Output the [X, Y] coordinate of the center of the cell containing the given text.  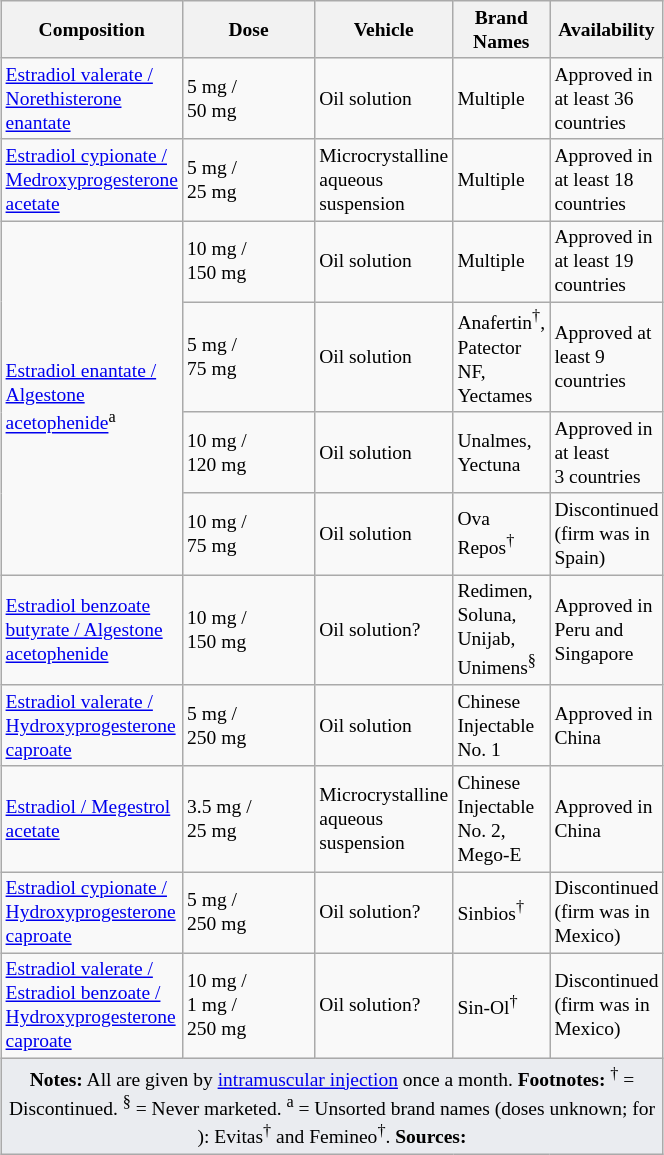
Estradiol / Megestrol acetate [92, 818]
Approved in at least 36 countries [606, 98]
Brand Names [502, 30]
Sinbios† [502, 912]
Approved in Peru and Singapore [606, 630]
Approved in at least 3 countries [606, 452]
Approved at least 9 countries [606, 357]
5 mg /25 mg [248, 180]
Chinese Injectable No. 1 [502, 726]
Estradiol cypionate / Medroxyprogesterone acetate [92, 180]
Estradiol cypionate / Hydroxyprogesterone caproate [92, 912]
10 mg /1 mg /250 mg [248, 1006]
Chinese Injectable No. 2, Mego-E [502, 818]
Anafertin†, Patector NF, Yectames [502, 357]
Composition [92, 30]
Vehicle [384, 30]
3.5 mg /25 mg [248, 818]
Unalmes, Yectuna [502, 452]
Estradiol valerate / Norethisterone enantate [92, 98]
Availability [606, 30]
Dose [248, 30]
5 mg /75 mg [248, 357]
Estradiol valerate / Estradiol benzoate / Hydroxyprogesterone caproate [92, 1006]
5 mg /50 mg [248, 98]
Approved in at least 19 countries [606, 262]
Redimen, Soluna, Unijab, Unimens§ [502, 630]
Ova Repos† [502, 534]
Estradiol enantate / Algestone acetophenidea [92, 398]
Sin-Ol† [502, 1006]
10 mg /75 mg [248, 534]
Approved in at least 18 countries [606, 180]
Discontinued (firm was in Spain) [606, 534]
Estradiol valerate / Hydroxyprogesterone caproate [92, 726]
Estradiol benzoate butyrate / Algestone acetophenide [92, 630]
10 mg /120 mg [248, 452]
